Scan for the cell matching the given text and deliver its [X, Y] coordinate at center. 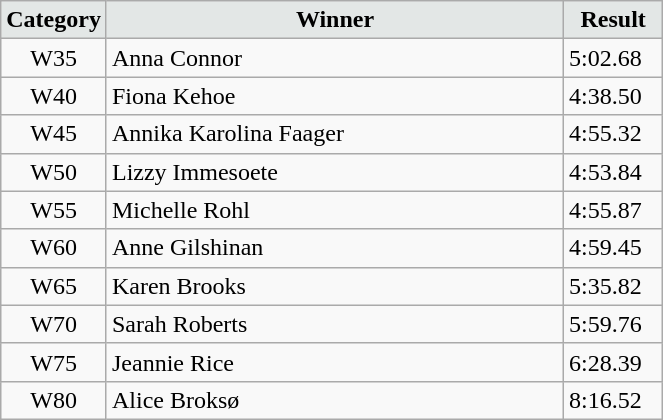
W80 [54, 400]
W35 [54, 58]
W60 [54, 248]
8:16.52 [614, 400]
Sarah Roberts [334, 324]
W70 [54, 324]
4:55.87 [614, 210]
Annika Karolina Faager [334, 134]
Jeannie Rice [334, 362]
5:35.82 [614, 286]
Lizzy Immesoete [334, 172]
Anna Connor [334, 58]
5:02.68 [614, 58]
Alice Broksø [334, 400]
Category [54, 20]
W55 [54, 210]
6:28.39 [614, 362]
W65 [54, 286]
W40 [54, 96]
Michelle Rohl [334, 210]
Winner [334, 20]
4:59.45 [614, 248]
Result [614, 20]
W75 [54, 362]
5:59.76 [614, 324]
W45 [54, 134]
Karen Brooks [334, 286]
4:53.84 [614, 172]
W50 [54, 172]
Anne Gilshinan [334, 248]
Fiona Kehoe [334, 96]
4:55.32 [614, 134]
4:38.50 [614, 96]
